Return the (X, Y) coordinate for the center point of the cell that contains the specified text.  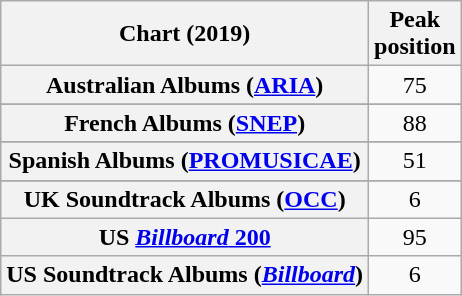
UK Soundtrack Albums (OCC) (185, 199)
Australian Albums (ARIA) (185, 85)
Peakposition (415, 34)
US Soundtrack Albums (Billboard) (185, 275)
51 (415, 161)
Spanish Albums (PROMUSICAE) (185, 161)
95 (415, 237)
US Billboard 200 (185, 237)
75 (415, 85)
Chart (2019) (185, 34)
French Albums (SNEP) (185, 123)
88 (415, 123)
